Search for the cell housing the specified text and yield its [X, Y] center coordinate. 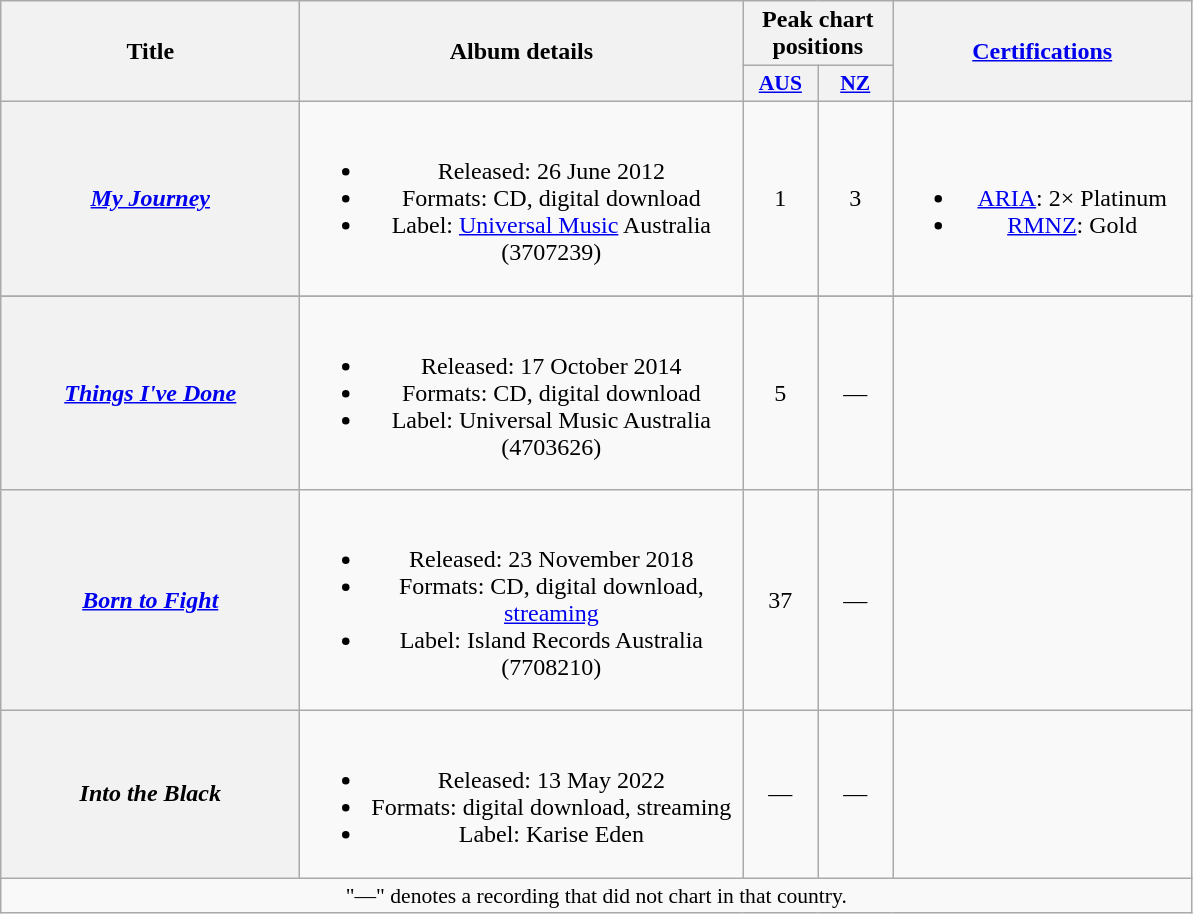
5 [780, 393]
37 [780, 600]
Into the Black [150, 794]
NZ [856, 84]
Title [150, 52]
Born to Fight [150, 600]
Things I've Done [150, 393]
Peak chart positions [818, 34]
AUS [780, 84]
1 [780, 198]
Released: 13 May 2022Formats: digital download, streamingLabel: Karise Eden [522, 794]
Certifications [1042, 52]
Released: 26 June 2012Formats: CD, digital downloadLabel: Universal Music Australia (3707239) [522, 198]
"—" denotes a recording that did not chart in that country. [596, 896]
ARIA: 2× PlatinumRMNZ: Gold [1042, 198]
Released: 17 October 2014Formats: CD, digital downloadLabel: Universal Music Australia (4703626) [522, 393]
Released: 23 November 2018Formats: CD, digital download, streamingLabel: Island Records Australia (7708210) [522, 600]
Album details [522, 52]
My Journey [150, 198]
3 [856, 198]
